Detect which cell encompasses the target text, then output its (X, Y) center coordinate. 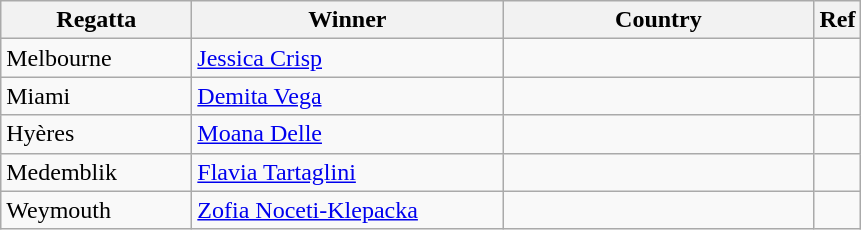
Flavia Tartaglini (348, 172)
Zofia Noceti-Klepacka (348, 210)
Melbourne (96, 58)
Weymouth (96, 210)
Demita Vega (348, 96)
Regatta (96, 20)
Ref (838, 20)
Medemblik (96, 172)
Moana Delle (348, 134)
Country (658, 20)
Hyères (96, 134)
Winner (348, 20)
Jessica Crisp (348, 58)
Miami (96, 96)
